Return the (X, Y) coordinate for the center point of the cell that contains the specified text.  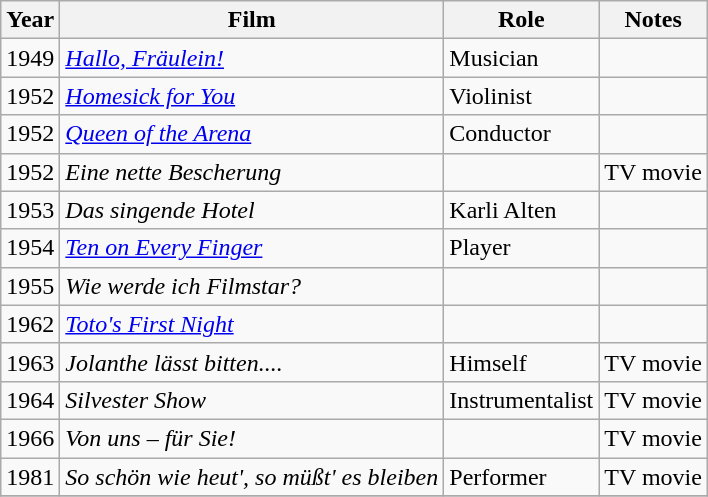
Violinist (522, 96)
Performer (522, 477)
Jolanthe lässt bitten.... (252, 362)
1954 (30, 248)
Queen of the Arena (252, 134)
Player (522, 248)
Role (522, 20)
1955 (30, 286)
Instrumentalist (522, 400)
1962 (30, 324)
Das singende Hotel (252, 210)
Himself (522, 362)
Silvester Show (252, 400)
Notes (654, 20)
Von uns – für Sie! (252, 438)
1963 (30, 362)
Ten on Every Finger (252, 248)
Wie werde ich Filmstar? (252, 286)
1964 (30, 400)
Karli Alten (522, 210)
Hallo, Fräulein! (252, 58)
1981 (30, 477)
Year (30, 20)
1949 (30, 58)
Homesick for You (252, 96)
1966 (30, 438)
Eine nette Bescherung (252, 172)
Musician (522, 58)
Film (252, 20)
Conductor (522, 134)
So schön wie heut', so müßt' es bleiben (252, 477)
Toto's First Night (252, 324)
1953 (30, 210)
